Extract the (x, y) coordinate from the center of the cell holding the provided text.  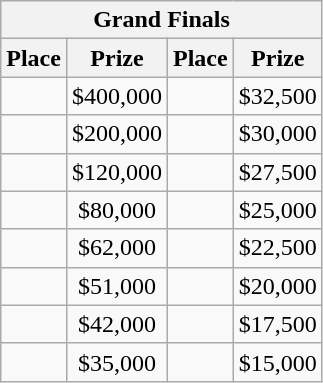
$400,000 (116, 96)
$15,000 (278, 362)
$42,000 (116, 324)
$27,500 (278, 172)
$35,000 (116, 362)
$120,000 (116, 172)
$17,500 (278, 324)
$80,000 (116, 210)
$32,500 (278, 96)
$200,000 (116, 134)
$30,000 (278, 134)
$25,000 (278, 210)
$22,500 (278, 248)
Grand Finals (162, 20)
$51,000 (116, 286)
$62,000 (116, 248)
$20,000 (278, 286)
